Extract the (x, y) coordinate from the center of the cell holding the provided text.  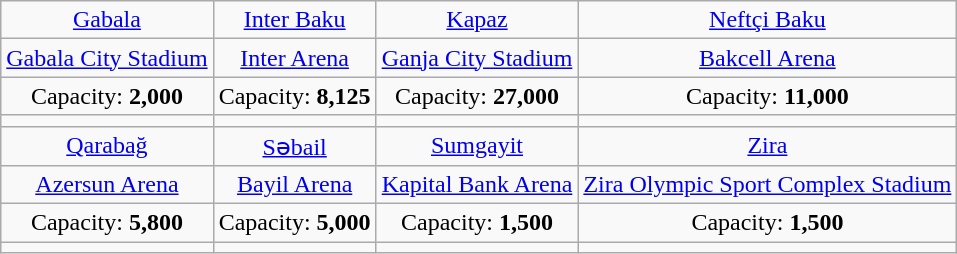
Capacity: 27,000 (477, 96)
Kapaz (477, 20)
Azersun Arena (107, 185)
Kapital Bank Arena (477, 185)
Capacity: 11,000 (768, 96)
Gabala City Stadium (107, 58)
Sumgayit (477, 146)
Səbail (294, 146)
Bayil Arena (294, 185)
Capacity: 2,000 (107, 96)
Capacity: 5,800 (107, 223)
Qarabağ (107, 146)
Neftçi Baku (768, 20)
Inter Baku (294, 20)
Zira Olympic Sport Complex Stadium (768, 185)
Inter Arena (294, 58)
Gabala (107, 20)
Capacity: 8,125 (294, 96)
Ganja City Stadium (477, 58)
Zira (768, 146)
Capacity: 5,000 (294, 223)
Bakcell Arena (768, 58)
